Provide the (X, Y) coordinate of the cell's center where the given text is located.  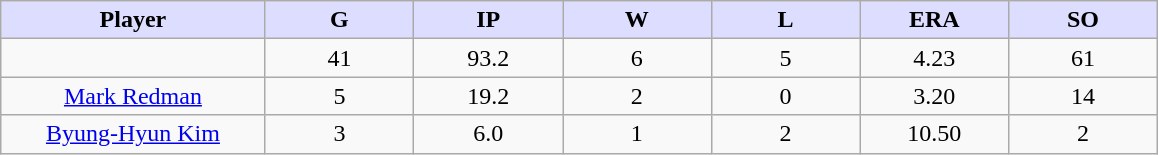
41 (340, 58)
Byung-Hyun Kim (133, 134)
IP (488, 20)
0 (786, 96)
SO (1084, 20)
Player (133, 20)
6 (636, 58)
L (786, 20)
ERA (934, 20)
G (340, 20)
3.20 (934, 96)
19.2 (488, 96)
1 (636, 134)
W (636, 20)
10.50 (934, 134)
93.2 (488, 58)
4.23 (934, 58)
61 (1084, 58)
Mark Redman (133, 96)
3 (340, 134)
14 (1084, 96)
6.0 (488, 134)
